Pinpoint the cell where the given text exists, returning its [x, y] midpoint coordinate. 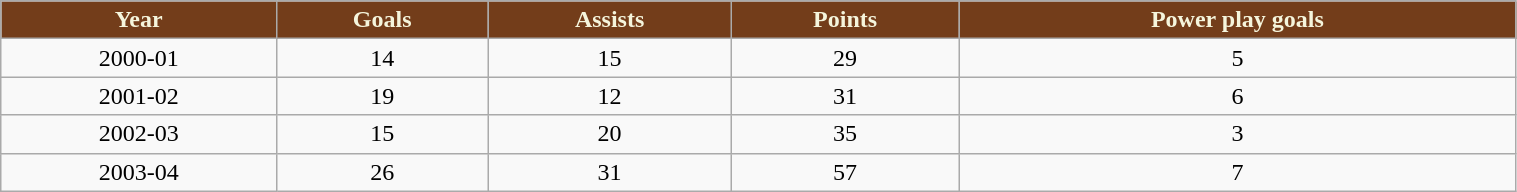
3 [1238, 134]
29 [844, 58]
57 [844, 172]
6 [1238, 96]
2000-01 [139, 58]
26 [382, 172]
19 [382, 96]
Points [844, 20]
Power play goals [1238, 20]
2001-02 [139, 96]
2003-04 [139, 172]
Goals [382, 20]
Year [139, 20]
20 [610, 134]
12 [610, 96]
5 [1238, 58]
35 [844, 134]
Assists [610, 20]
7 [1238, 172]
14 [382, 58]
2002-03 [139, 134]
